Provide the [X, Y] coordinate of the cell's center where the given text is located.  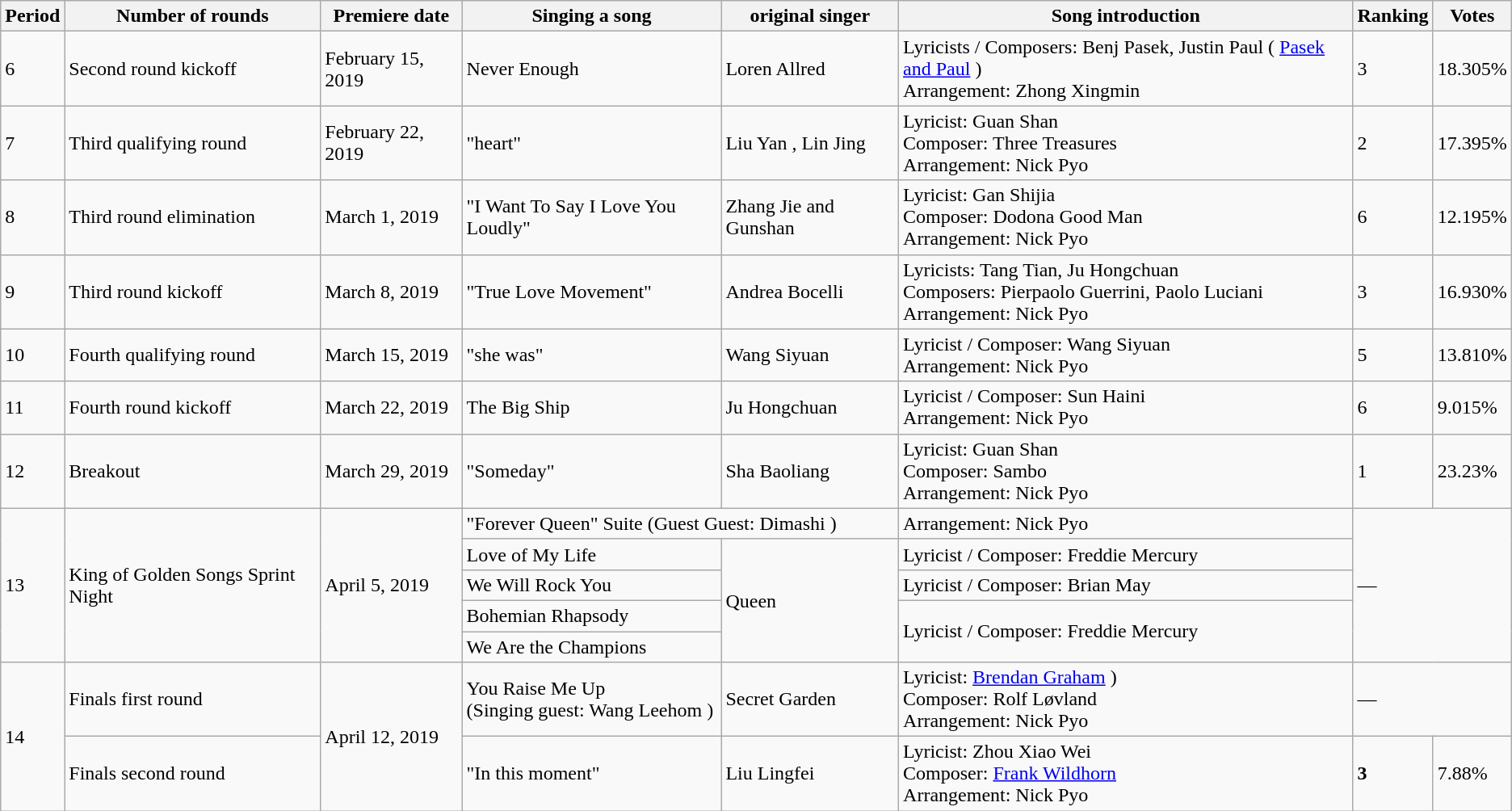
Lyricist / Composer: Sun HainiArrangement: Nick Pyo [1126, 407]
7.88% [1472, 774]
2 [1392, 143]
King of Golden Songs Sprint Night [192, 585]
March 15, 2019 [391, 355]
Wang Siyuan [810, 355]
Fourth qualifying round [192, 355]
13 [32, 585]
Bohemian Rhapsody [591, 616]
12 [32, 471]
Song introduction [1126, 16]
Lyricists / Composers: Benj Pasek, Justin Paul ( Pasek and Paul )Arrangement: Zhong Xingmin [1126, 69]
"Forever Queen" Suite (Guest Guest: Dimashi ) [680, 523]
Finals first round [192, 700]
Lyricists: Tang Tian, Ju HongchuanComposers: Pierpaolo Guerrini, Paolo LucianiArrangement: Nick Pyo [1126, 292]
Singing a song [591, 16]
Ranking [1392, 16]
"I Want To Say I Love You Loudly" [591, 217]
March 29, 2019 [391, 471]
Liu Lingfei [810, 774]
"she was" [591, 355]
March 22, 2019 [391, 407]
Second round kickoff [192, 69]
Third round elimination [192, 217]
"Someday" [591, 471]
Third round kickoff [192, 292]
18.305% [1472, 69]
April 5, 2019 [391, 585]
8 [32, 217]
1 [1392, 471]
Queen [810, 600]
Love of My Life [591, 554]
Lyricist / Composer: Brian May [1126, 585]
Lyricist: Guan ShanComposer: SamboArrangement: Nick Pyo [1126, 471]
Never Enough [591, 69]
Finals second round [192, 774]
Fourth round kickoff [192, 407]
Andrea Bocelli [810, 292]
Breakout [192, 471]
March 1, 2019 [391, 217]
Sha Baoliang [810, 471]
10 [32, 355]
We Are the Champions [591, 647]
"True Love Movement" [591, 292]
The Big Ship [591, 407]
Lyricist: Gan ShijiaComposer: Dodona Good ManArrangement: Nick Pyo [1126, 217]
Number of rounds [192, 16]
14 [32, 737]
16.930% [1472, 292]
"heart" [591, 143]
Third qualifying round [192, 143]
You Raise Me Up(Singing guest: Wang Leehom ) [591, 700]
Lyricist: Guan ShanComposer: Three TreasuresArrangement: Nick Pyo [1126, 143]
February 15, 2019 [391, 69]
13.810% [1472, 355]
Zhang Jie and Gunshan [810, 217]
Period [32, 16]
9.015% [1472, 407]
February 22, 2019 [391, 143]
April 12, 2019 [391, 737]
We Will Rock You [591, 585]
23.23% [1472, 471]
Lyricist: Zhou Xiao WeiComposer: Frank WildhornArrangement: Nick Pyo [1126, 774]
Secret Garden [810, 700]
March 8, 2019 [391, 292]
Votes [1472, 16]
Lyricist: Brendan Graham )Composer: Rolf LøvlandArrangement: Nick Pyo [1126, 700]
7 [32, 143]
Ju Hongchuan [810, 407]
Liu Yan , Lin Jing [810, 143]
original singer [810, 16]
Premiere date [391, 16]
Arrangement: Nick Pyo [1126, 523]
Lyricist / Composer: Wang SiyuanArrangement: Nick Pyo [1126, 355]
"In this moment" [591, 774]
17.395% [1472, 143]
9 [32, 292]
Loren Allred [810, 69]
11 [32, 407]
5 [1392, 355]
12.195% [1472, 217]
